Detect which cell encompasses the target text, then output its [x, y] center coordinate. 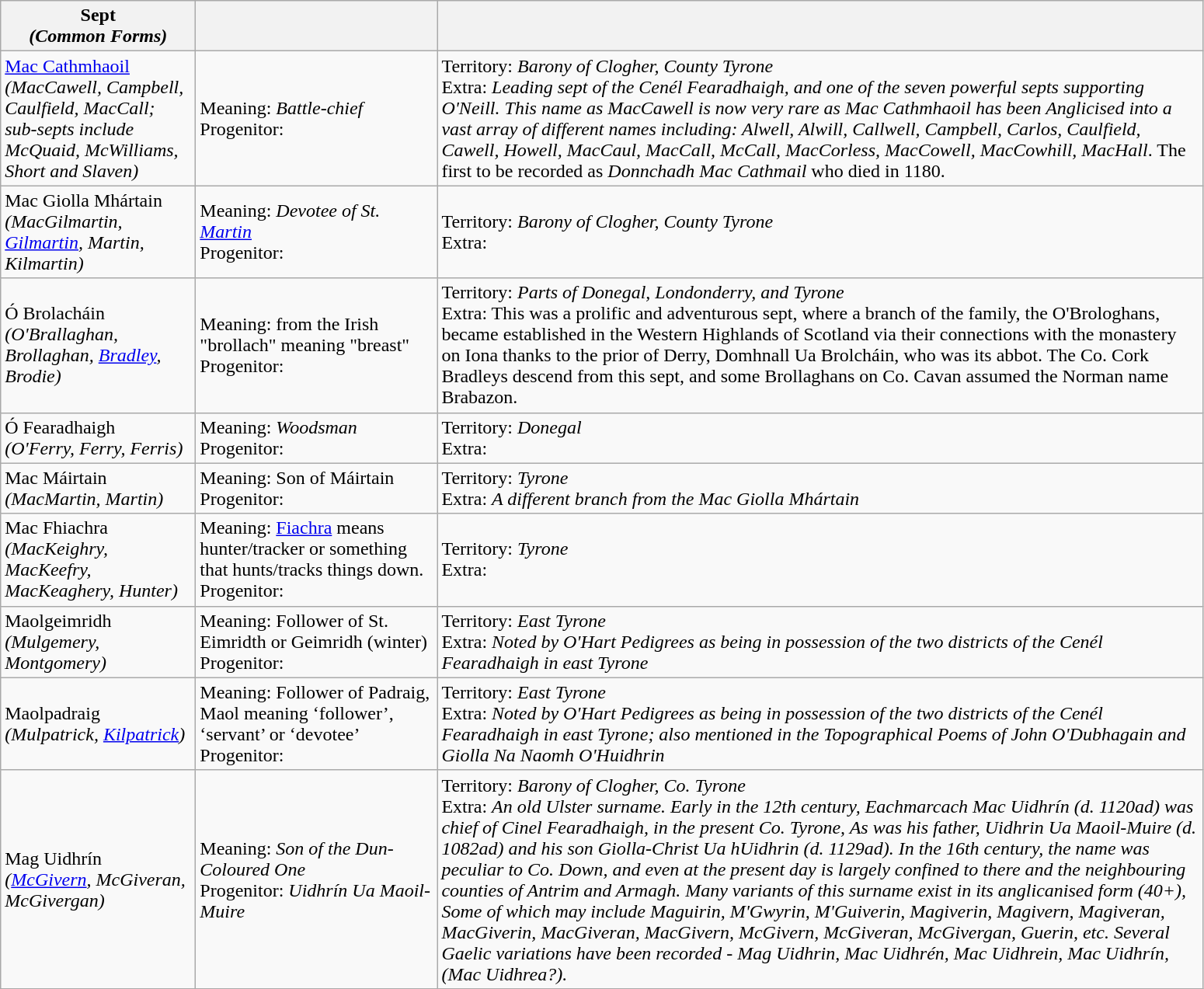
Meaning: Son of MáirtainProgenitor: [317, 488]
Maolpadraig(Mulpatrick, Kilpatrick) [98, 724]
Meaning: from the Irish "brollach" meaning "breast"Progenitor: [317, 345]
Maolgeimridh(Mulgemery, Montgomery) [98, 642]
Ó Fearadhaigh(O'Ferry, Ferry, Ferris) [98, 438]
Territory: TyroneExtra: [820, 559]
Sept(Common Forms) [98, 26]
Territory: DonegalExtra: [820, 438]
Meaning: Battle-chiefProgenitor: [317, 118]
Territory: Barony of Clogher, County TyroneExtra: [820, 232]
Meaning: Follower of Padraig, Maol meaning ‘follower’, ‘servant’ or ‘devotee’ Progenitor: [317, 724]
Territory: East TyroneExtra: Noted by O'Hart Pedigrees as being in possession of the two districts of the Cenél Fearadhaigh in east Tyrone [820, 642]
Meaning: Devotee of St. MartinProgenitor: [317, 232]
Meaning: Fiachra means hunter/tracker or something that hunts/tracks things down. Progenitor: [317, 559]
Mac Máirtain(MacMartin, Martin) [98, 488]
Territory: TyroneExtra: A different branch from the Mac Giolla Mhártain [820, 488]
Meaning: Follower of St. Eimridth or Geimridh (winter) Progenitor: [317, 642]
Mac Fhiachra(MacKeighry, MacKeefry, MacKeaghery, Hunter) [98, 559]
Mac Giolla Mhártain(MacGilmartin, Gilmartin, Martin, Kilmartin) [98, 232]
Ó Brolacháin(O'Brallaghan, Brollaghan, Bradley, Brodie) [98, 345]
Meaning: Son of the Dun-Coloured OneProgenitor: Uidhrín Ua Maoil-Muire [317, 879]
Meaning: WoodsmanProgenitor: [317, 438]
Mac Cathmhaoil(MacCawell, Campbell, Caulfield, MacCall; sub-septs include McQuaid, McWilliams, Short and Slaven) [98, 118]
Mag Uidhrín(McGivern, McGiveran, McGivergan) [98, 879]
